From the cell containing the given text, extract its center point as [X, Y] coordinate. 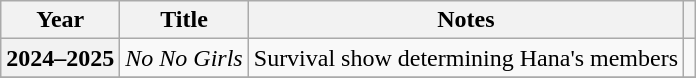
No No Girls [184, 58]
2024–2025 [60, 58]
Title [184, 20]
Survival show determining Hana's members [466, 58]
Notes [466, 20]
Year [60, 20]
